Provide the (X, Y) coordinate of the cell's center where the given text is located.  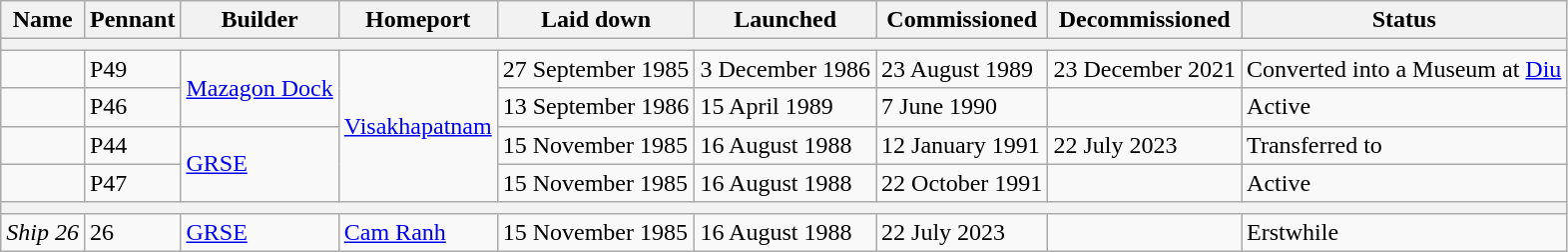
Builder (260, 20)
Ship 26 (43, 232)
12 January 1991 (962, 145)
Cam Ranh (417, 232)
Decommissioned (1145, 20)
7 June 1990 (962, 107)
Laid down (596, 20)
Erstwhile (1404, 232)
22 October 1991 (962, 183)
P47 (132, 183)
Name (43, 20)
15 April 1989 (785, 107)
3 December 1986 (785, 69)
P46 (132, 107)
26 (132, 232)
Transferred to (1404, 145)
Mazagon Dock (260, 88)
P44 (132, 145)
Visakhapatnam (417, 126)
Converted into a Museum at Diu (1404, 69)
23 December 2021 (1145, 69)
Status (1404, 20)
23 August 1989 (962, 69)
P49 (132, 69)
Launched (785, 20)
Homeport (417, 20)
13 September 1986 (596, 107)
27 September 1985 (596, 69)
Pennant (132, 20)
Commissioned (962, 20)
